Output the [x, y] coordinate of the center of the cell containing the given text.  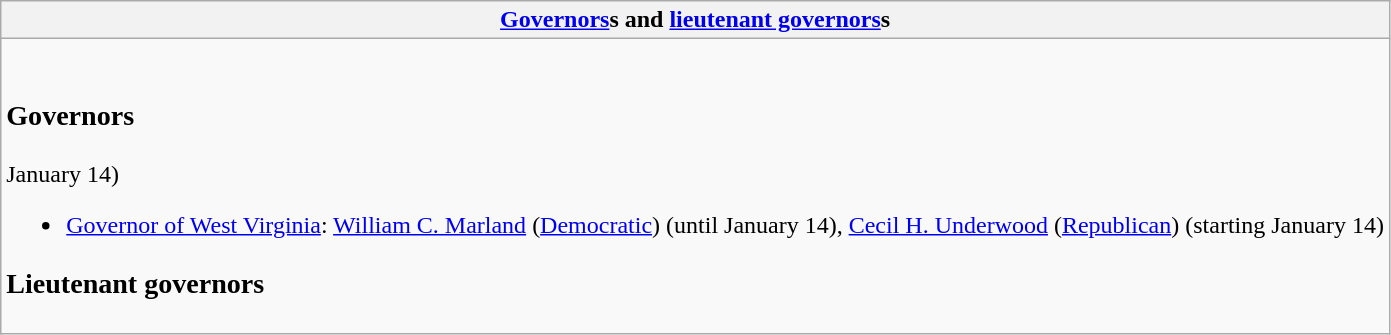
Governorss and lieutenant governorss [696, 20]
